Return [X, Y] of the center of cell containing provided text 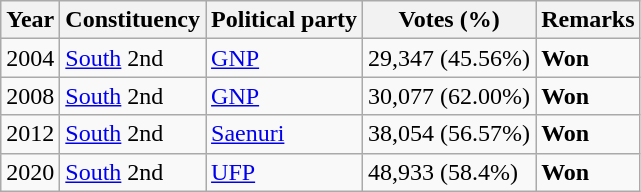
Votes (%) [450, 20]
30,077 (62.00%) [450, 96]
UFP [284, 172]
29,347 (45.56%) [450, 58]
48,933 (58.4%) [450, 172]
2020 [30, 172]
2012 [30, 134]
Remarks [588, 20]
Political party [284, 20]
Year [30, 20]
Saenuri [284, 134]
Constituency [133, 20]
2004 [30, 58]
2008 [30, 96]
38,054 (56.57%) [450, 134]
